From the cell containing the given text, extract its center point as (X, Y) coordinate. 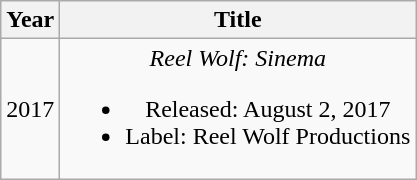
2017 (30, 109)
Reel Wolf: SinemaReleased: August 2, 2017Label: Reel Wolf Productions (238, 109)
Title (238, 20)
Year (30, 20)
